Return (x, y) of the center of cell containing provided text 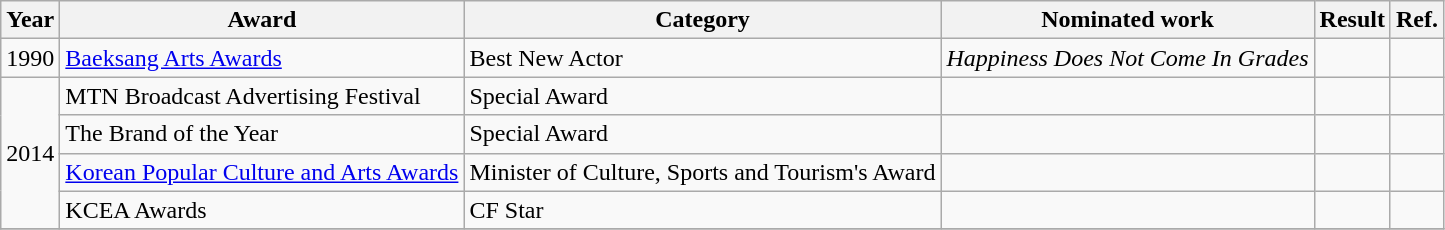
MTN Broadcast Advertising Festival (262, 96)
Happiness Does Not Come In Grades (1128, 58)
2014 (30, 153)
Year (30, 20)
Baeksang Arts Awards (262, 58)
The Brand of the Year (262, 134)
CF Star (702, 210)
Minister of Culture, Sports and Tourism's Award (702, 172)
Best New Actor (702, 58)
Award (262, 20)
KCEA Awards (262, 210)
Ref. (1416, 20)
1990 (30, 58)
Nominated work (1128, 20)
Korean Popular Culture and Arts Awards (262, 172)
Category (702, 20)
Result (1352, 20)
